Output the (X, Y) coordinate of the center of the cell containing the given text.  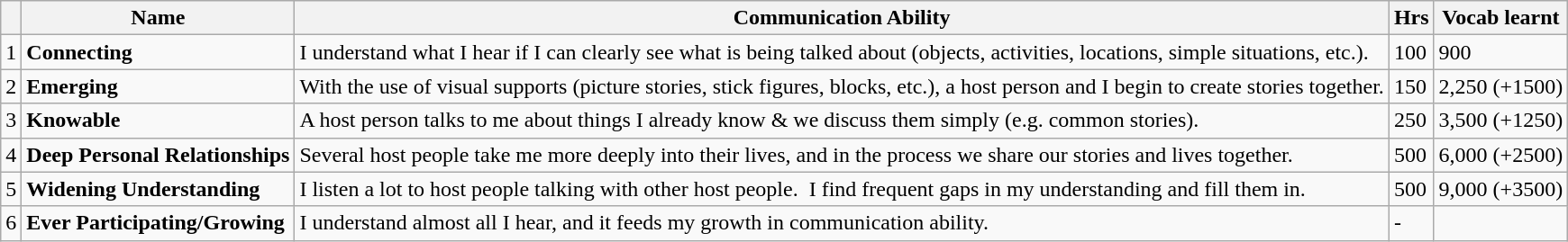
With the use of visual supports (picture stories, stick figures, blocks, etc.), a host person and I begin to create stories together. (842, 86)
Connecting (159, 52)
I listen a lot to host people talking with other host people. I find frequent gaps in my understanding and fill them in. (842, 189)
A host person talks to me about things I already know & we discuss them simply (e.g. common stories). (842, 121)
4 (11, 155)
Ever Participating/Growing (159, 223)
2,250 (+1500) (1501, 86)
Knowable (159, 121)
Name (159, 18)
250 (1411, 121)
3 (11, 121)
I understand almost all I hear, and it feeds my growth in communication ability. (842, 223)
Vocab learnt (1501, 18)
Communication Ability (842, 18)
Widening Understanding (159, 189)
Hrs (1411, 18)
1 (11, 52)
6,000 (+2500) (1501, 155)
100 (1411, 52)
900 (1501, 52)
5 (11, 189)
- (1411, 223)
150 (1411, 86)
Several host people take me more deeply into their lives, and in the process we share our stories and lives together. (842, 155)
2 (11, 86)
Deep Personal Relationships (159, 155)
6 (11, 223)
I understand what I hear if I can clearly see what is being talked about (objects, activities, locations, simple situations, etc.). (842, 52)
3,500 (+1250) (1501, 121)
9,000 (+3500) (1501, 189)
Emerging (159, 86)
